Provide the [X, Y] coordinate of the cell's center where the given text is located.  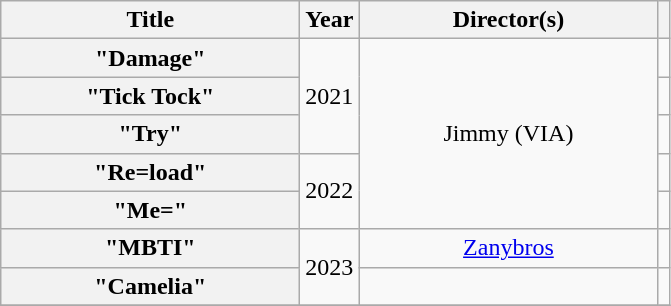
2023 [330, 267]
2021 [330, 96]
Year [330, 20]
2022 [330, 191]
"Camelia" [150, 286]
"Try" [150, 134]
"Tick Tock" [150, 96]
"MBTI" [150, 248]
Zanybros [508, 248]
"Me=" [150, 210]
"Re=load" [150, 172]
Director(s) [508, 20]
Title [150, 20]
"Damage" [150, 58]
Jimmy (VIA) [508, 134]
